Return (X, Y) of the center of cell containing provided text 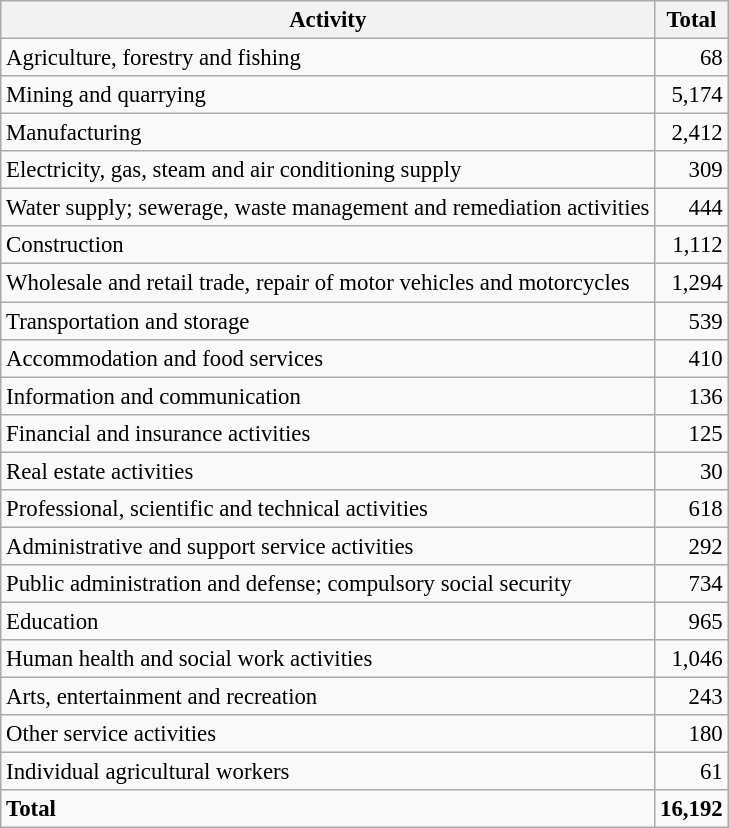
Accommodation and food services (328, 358)
Other service activities (328, 734)
Construction (328, 245)
1,294 (692, 283)
Agriculture, forestry and fishing (328, 58)
Water supply; sewerage, waste management and remediation activities (328, 208)
30 (692, 471)
243 (692, 697)
Information and communication (328, 396)
125 (692, 433)
180 (692, 734)
Mining and quarrying (328, 95)
Activity (328, 20)
Public administration and defense; compulsory social security (328, 584)
5,174 (692, 95)
Administrative and support service activities (328, 546)
Real estate activities (328, 471)
136 (692, 396)
410 (692, 358)
1,112 (692, 245)
68 (692, 58)
539 (692, 321)
618 (692, 509)
16,192 (692, 809)
Education (328, 621)
292 (692, 546)
1,046 (692, 659)
965 (692, 621)
61 (692, 772)
Manufacturing (328, 133)
309 (692, 170)
Individual agricultural workers (328, 772)
Financial and insurance activities (328, 433)
Wholesale and retail trade, repair of motor vehicles and motorcycles (328, 283)
444 (692, 208)
734 (692, 584)
2,412 (692, 133)
Transportation and storage (328, 321)
Professional, scientific and technical activities (328, 509)
Electricity, gas, steam and air conditioning supply (328, 170)
Arts, entertainment and recreation (328, 697)
Human health and social work activities (328, 659)
